Locate the cell with the specified text and output its (x, y) center coordinate. 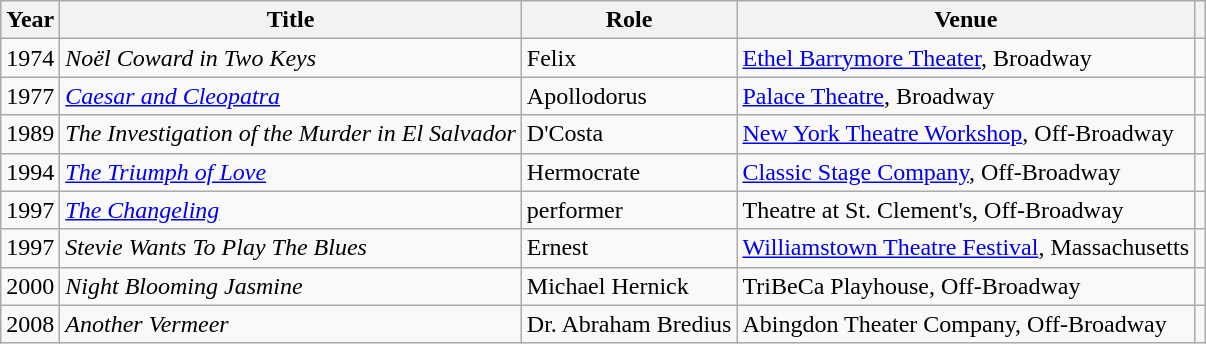
Year (30, 20)
The Triumph of Love (290, 172)
The Investigation of the Murder in El Salvador (290, 134)
Hermocrate (629, 172)
TriBeCa Playhouse, Off-Broadway (966, 286)
New York Theatre Workshop, Off-Broadway (966, 134)
Title (290, 20)
performer (629, 210)
1974 (30, 58)
Classic Stage Company, Off-Broadway (966, 172)
Noël Coward in Two Keys (290, 58)
2000 (30, 286)
Theatre at St. Clement's, Off-Broadway (966, 210)
Williamstown Theatre Festival, Massachusetts (966, 248)
1977 (30, 96)
Michael Hernick (629, 286)
Stevie Wants To Play The Blues (290, 248)
Apollodorus (629, 96)
Palace Theatre, Broadway (966, 96)
1989 (30, 134)
Ethel Barrymore Theater, Broadway (966, 58)
Abingdon Theater Company, Off-Broadway (966, 324)
2008 (30, 324)
1994 (30, 172)
Venue (966, 20)
Caesar and Cleopatra (290, 96)
Role (629, 20)
Night Blooming Jasmine (290, 286)
The Changeling (290, 210)
D'Costa (629, 134)
Dr. Abraham Bredius (629, 324)
Another Vermeer (290, 324)
Felix (629, 58)
Ernest (629, 248)
